Identify which cell holds the provided text, then report its (x, y) central coordinate. 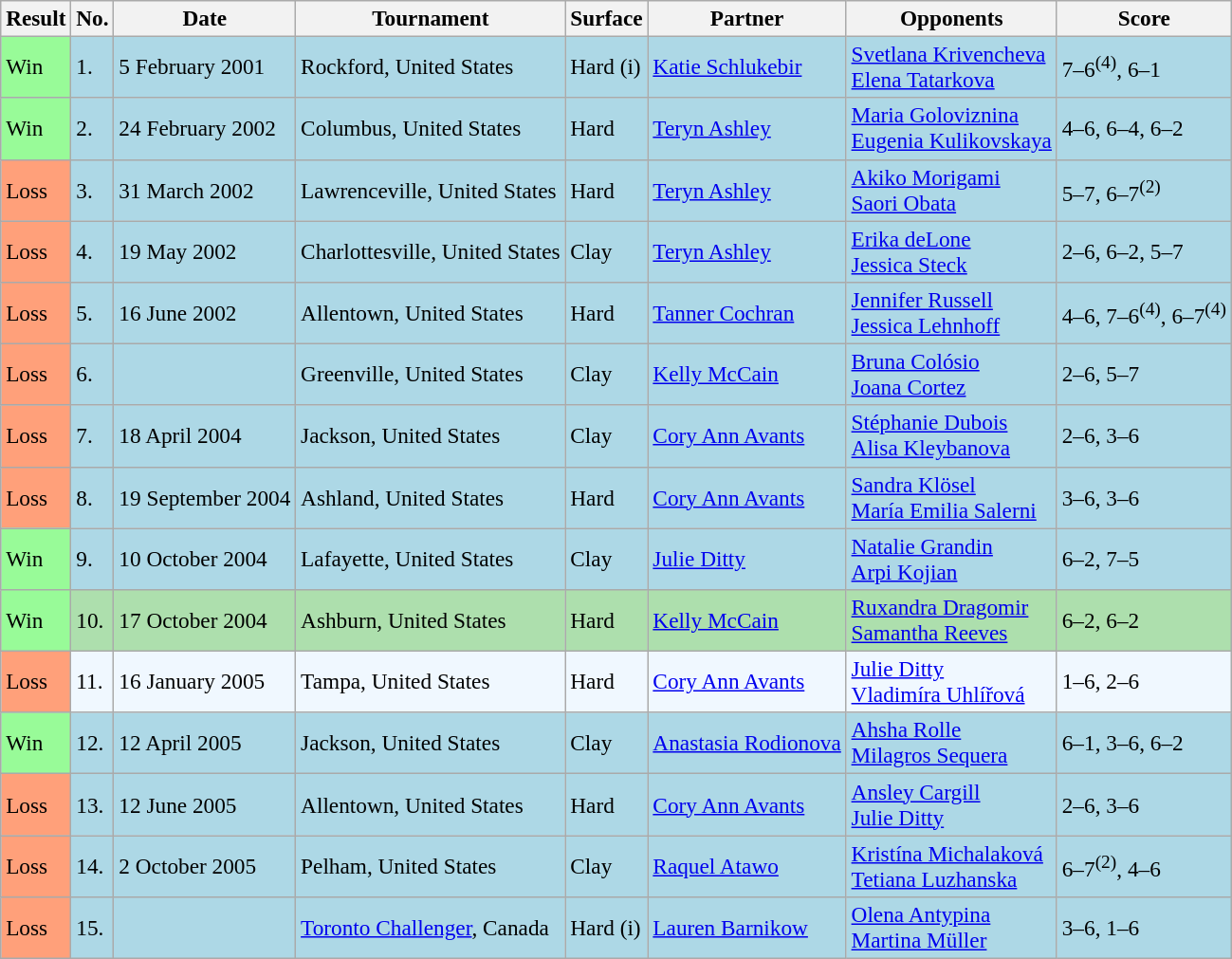
3–6, 1–6 (1144, 928)
Pelham, United States (431, 865)
Stéphanie Dubois Alisa Kleybanova (951, 436)
15. (93, 928)
2–6, 5–7 (1144, 374)
Katie Schlukebir (747, 66)
Bruna Colósio Joana Cortez (951, 374)
3. (93, 190)
16 January 2005 (205, 681)
Toronto Challenger, Canada (431, 928)
12. (93, 744)
Rockford, United States (431, 66)
31 March 2002 (205, 190)
4–6, 7–6(4), 6–7(4) (1144, 313)
Charlottesville, United States (431, 250)
Akiko Morigami Saori Obata (951, 190)
6–2, 6–2 (1144, 620)
Lafayette, United States (431, 558)
No. (93, 18)
Kristína Michalaková Tetiana Luzhanska (951, 865)
9. (93, 558)
Date (205, 18)
Svetlana Krivencheva Elena Tatarkova (951, 66)
Julie Ditty Vladimíra Uhlířová (951, 681)
3–6, 3–6 (1144, 497)
Olena Antypina Martina Müller (951, 928)
7–6(4), 6–1 (1144, 66)
14. (93, 865)
6–1, 3–6, 6–2 (1144, 744)
19 May 2002 (205, 250)
2 October 2005 (205, 865)
1. (93, 66)
Tanner Cochran (747, 313)
24 February 2002 (205, 129)
19 September 2004 (205, 497)
Maria Goloviznina Eugenia Kulikovskaya (951, 129)
Greenville, United States (431, 374)
5. (93, 313)
2. (93, 129)
Julie Ditty (747, 558)
12 April 2005 (205, 744)
Opponents (951, 18)
Anastasia Rodionova (747, 744)
12 June 2005 (205, 804)
13. (93, 804)
Ahsha Rolle Milagros Sequera (951, 744)
Surface (607, 18)
Partner (747, 18)
6–2, 7–5 (1144, 558)
18 April 2004 (205, 436)
Natalie Grandin Arpi Kojian (951, 558)
Columbus, United States (431, 129)
16 June 2002 (205, 313)
5–7, 6–7(2) (1144, 190)
Lawrenceville, United States (431, 190)
Ashburn, United States (431, 620)
Sandra Klösel María Emilia Salerni (951, 497)
17 October 2004 (205, 620)
4–6, 6–4, 6–2 (1144, 129)
Jennifer Russell Jessica Lehnhoff (951, 313)
10. (93, 620)
1–6, 2–6 (1144, 681)
6. (93, 374)
4. (93, 250)
6–7(2), 4–6 (1144, 865)
8. (93, 497)
Score (1144, 18)
10 October 2004 (205, 558)
Tournament (431, 18)
Result (36, 18)
Raquel Atawo (747, 865)
Ansley Cargill Julie Ditty (951, 804)
Tampa, United States (431, 681)
Erika deLone Jessica Steck (951, 250)
Lauren Barnikow (747, 928)
Ruxandra Dragomir Samantha Reeves (951, 620)
11. (93, 681)
2–6, 6–2, 5–7 (1144, 250)
5 February 2001 (205, 66)
7. (93, 436)
Ashland, United States (431, 497)
